Search for the cell housing the specified text and yield its [X, Y] center coordinate. 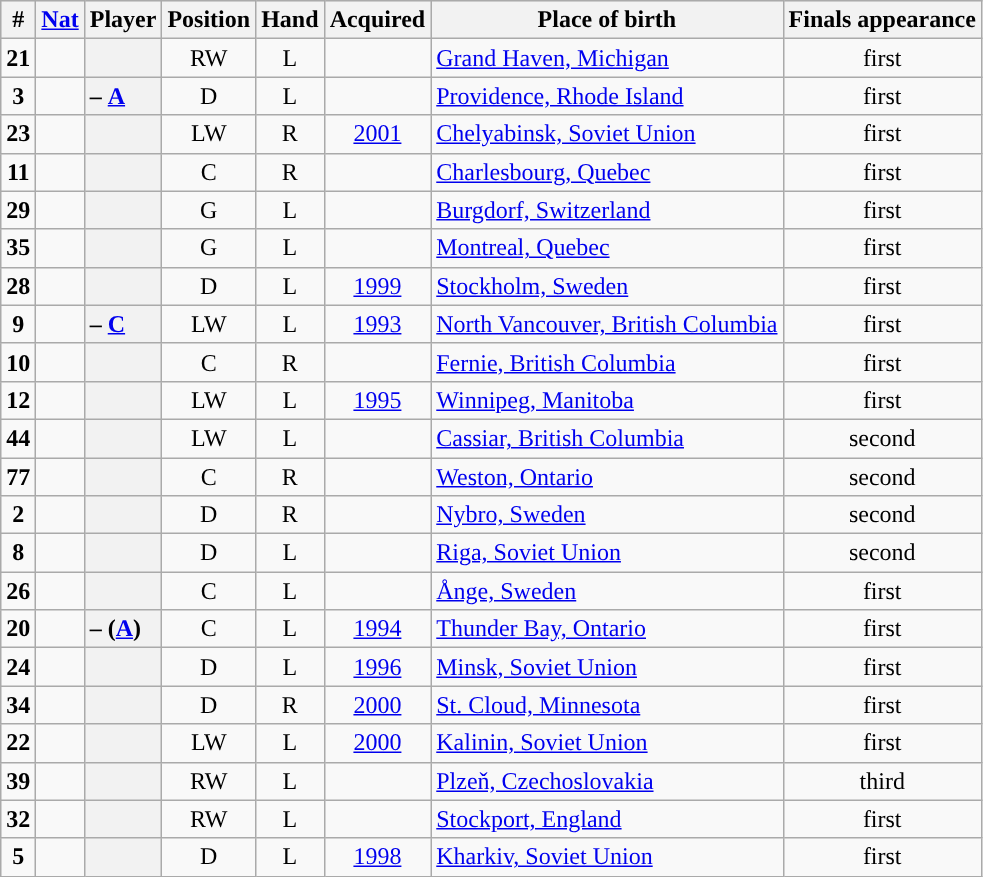
Stockport, England [607, 819]
Nybro, Sweden [607, 515]
Nat [60, 20]
10 [18, 362]
3 [18, 96]
Grand Haven, Michigan [607, 58]
1999 [378, 286]
Stockholm, Sweden [607, 286]
– A [123, 96]
44 [18, 438]
# [18, 20]
28 [18, 286]
22 [18, 743]
Acquired [378, 20]
2 [18, 515]
Ånge, Sweden [607, 591]
1996 [378, 667]
Hand [290, 20]
Winnipeg, Manitoba [607, 400]
Charlesbourg, Quebec [607, 172]
Weston, Ontario [607, 477]
Thunder Bay, Ontario [607, 629]
1994 [378, 629]
12 [18, 400]
Place of birth [607, 20]
Kalinin, Soviet Union [607, 743]
Montreal, Quebec [607, 248]
11 [18, 172]
21 [18, 58]
Plzeň, Czechoslovakia [607, 781]
Finals appearance [882, 20]
third [882, 781]
Burgdorf, Switzerland [607, 210]
– (A) [123, 629]
Riga, Soviet Union [607, 553]
Chelyabinsk, Soviet Union [607, 134]
9 [18, 324]
Providence, Rhode Island [607, 96]
26 [18, 591]
Minsk, Soviet Union [607, 667]
20 [18, 629]
Player [123, 20]
24 [18, 667]
Fernie, British Columbia [607, 362]
1995 [378, 400]
North Vancouver, British Columbia [607, 324]
– C [123, 324]
Cassiar, British Columbia [607, 438]
1998 [378, 857]
St. Cloud, Minnesota [607, 705]
Position [209, 20]
32 [18, 819]
Kharkiv, Soviet Union [607, 857]
29 [18, 210]
77 [18, 477]
35 [18, 248]
1993 [378, 324]
39 [18, 781]
34 [18, 705]
5 [18, 857]
8 [18, 553]
2001 [378, 134]
23 [18, 134]
